For the text-containing cell, return its midpoint in [x, y] coordinate format. 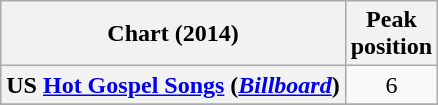
Chart (2014) [173, 34]
6 [391, 85]
Peakposition [391, 34]
US Hot Gospel Songs (Billboard) [173, 85]
